Scan for the cell matching the given text and deliver its [X, Y] coordinate at center. 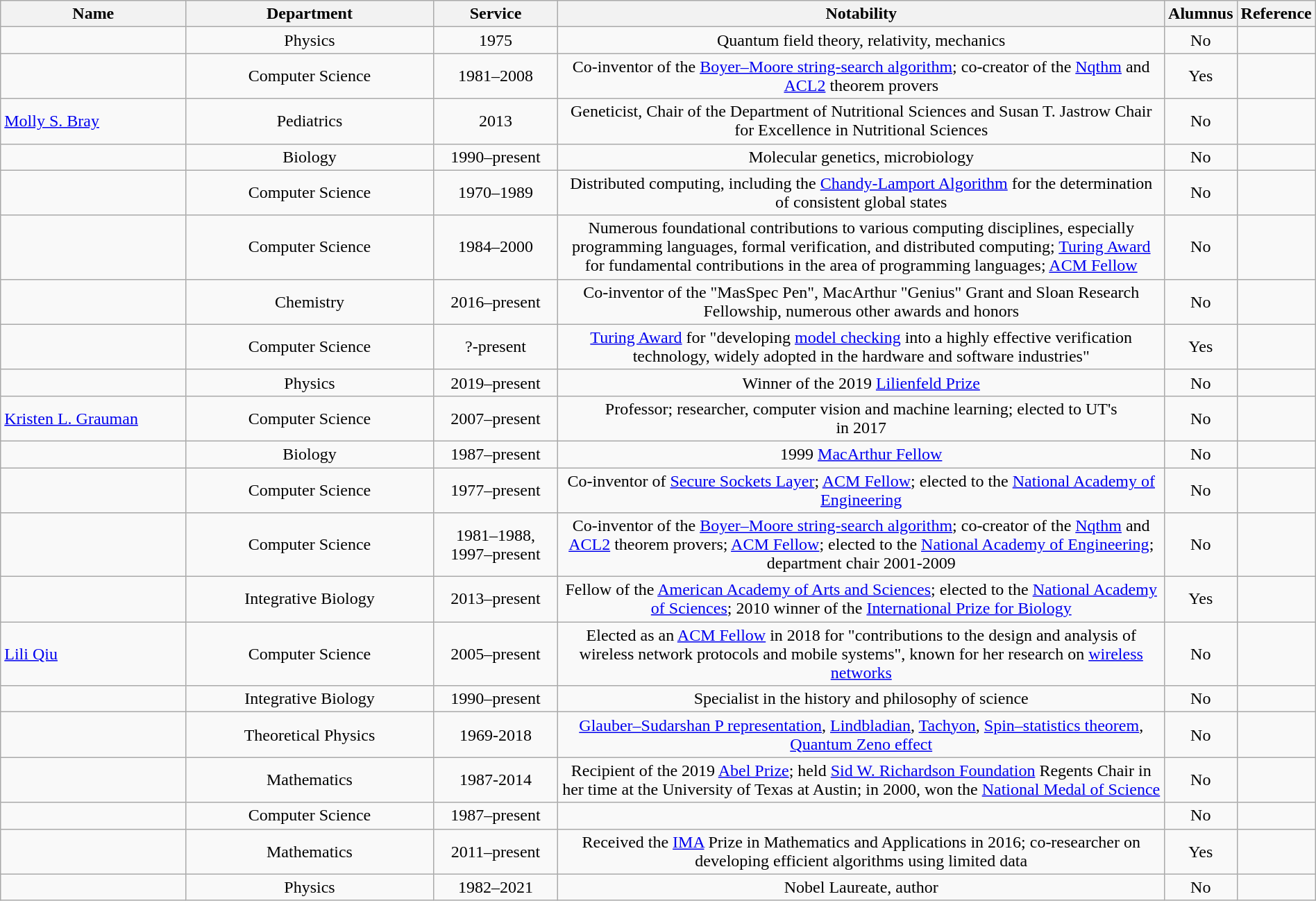
2005–present [496, 654]
Alumnus [1201, 14]
1999 MacArthur Fellow [861, 454]
Chemistry [310, 301]
1975 [496, 40]
2007–present [496, 418]
Molly S. Bray [93, 121]
Specialist in the history and philosophy of science [861, 699]
1984–2000 [496, 247]
Notability [861, 14]
Fellow of the American Academy of Arts and Sciences; elected to the National Academy of Sciences; 2010 winner of the International Prize for Biology [861, 600]
Turing Award for "developing model checking into a highly effective verification technology, widely adopted in the hardware and software industries" [861, 347]
Distributed computing, including the Chandy-Lamport Algorithm for the determination of consistent global states [861, 193]
Nobel Laureate, author [861, 887]
1977–present [496, 490]
2019–present [496, 382]
Kristen L. Grauman [93, 418]
Quantum field theory, relativity, mechanics [861, 40]
Geneticist, Chair of the Department of Nutritional Sciences and Susan T. Jastrow Chair for Excellence in Nutritional Sciences [861, 121]
1981–2008 [496, 76]
?-present [496, 347]
Co-inventor of the Boyer–Moore string-search algorithm; co-creator of the Nqthm and ACL2 theorem provers [861, 76]
Co-inventor of the "MasSpec Pen", MacArthur "Genius" Grant and Sloan Research Fellowship, numerous other awards and honors [861, 301]
2016–present [496, 301]
Professor; researcher, computer vision and machine learning; elected to UT's in 2017 [861, 418]
1969-2018 [496, 734]
1981–1988, 1997–present [496, 545]
1982–2021 [496, 887]
1987-2014 [496, 780]
Winner of the 2019 Lilienfeld Prize [861, 382]
2011–present [496, 851]
Department [310, 14]
Lili Qiu [93, 654]
Name [93, 14]
Received the IMA Prize in Mathematics and Applications in 2016; co-researcher on developing efficient algorithms using limited data [861, 851]
2013–present [496, 600]
Pediatrics [310, 121]
Molecular genetics, microbiology [861, 157]
Reference [1276, 14]
Service [496, 14]
Co-inventor of Secure Sockets Layer; ACM Fellow; elected to the National Academy of Engineering [861, 490]
2013 [496, 121]
Glauber–Sudarshan P representation, Lindbladian, Tachyon, Spin–statistics theorem, Quantum Zeno effect [861, 734]
1970–1989 [496, 193]
Theoretical Physics [310, 734]
